From the cell containing the given text, extract its center point as (x, y) coordinate. 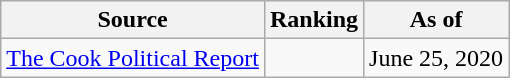
As of (436, 20)
Source (133, 20)
The Cook Political Report (133, 58)
June 25, 2020 (436, 58)
Ranking (314, 20)
